Capture the cell that displays the provided text and extract its (x, y) central coordinate. 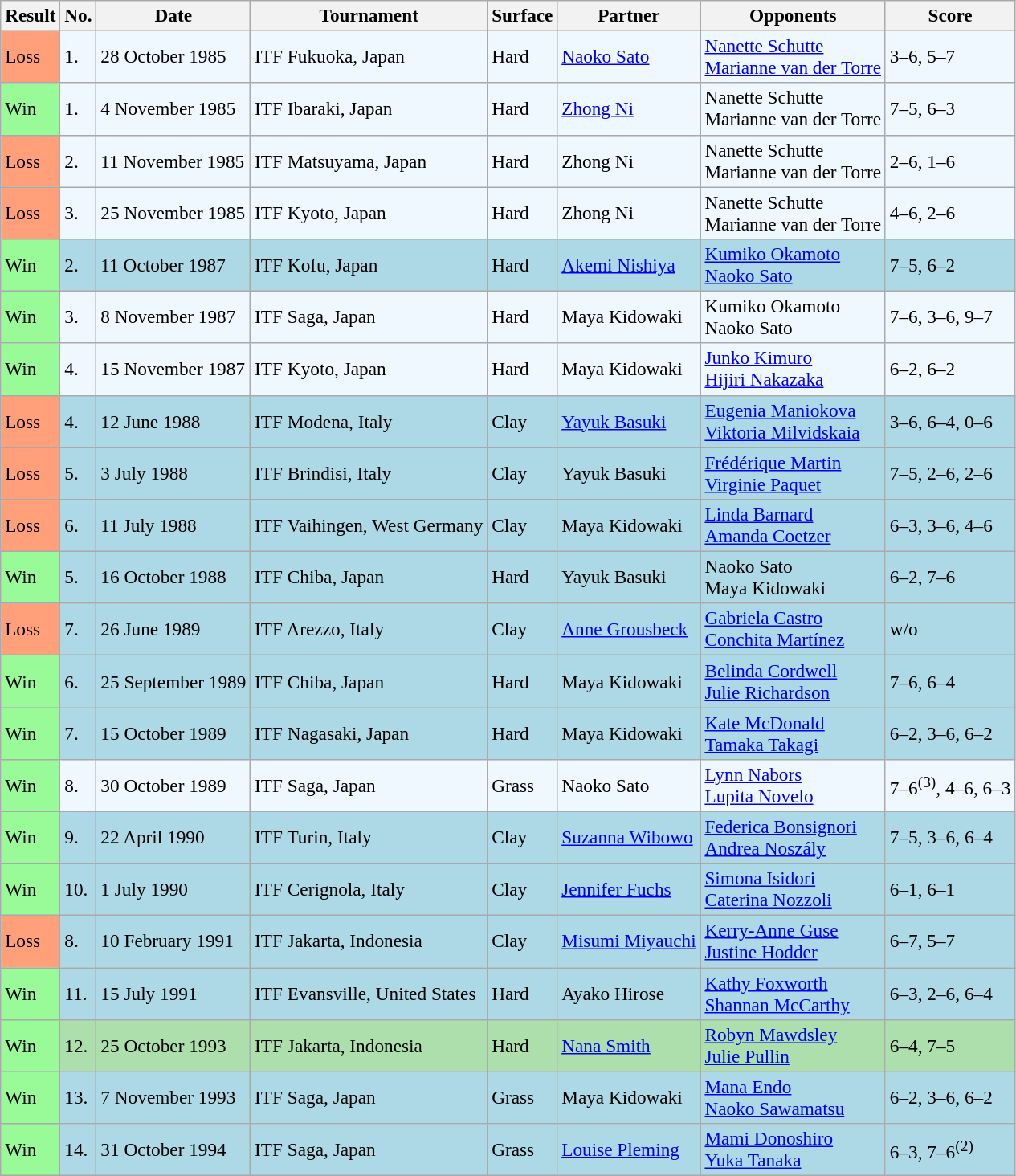
Anne Grousbeck (629, 630)
25 September 1989 (173, 681)
15 October 1989 (173, 733)
7 November 1993 (173, 1097)
ITF Vaihingen, West Germany (369, 525)
31 October 1994 (173, 1149)
ITF Fukuoka, Japan (369, 56)
13. (79, 1097)
No. (79, 15)
6–3, 3–6, 4–6 (949, 525)
ITF Ibaraki, Japan (369, 109)
Tournament (369, 15)
3–6, 6–4, 0–6 (949, 421)
4 November 1985 (173, 109)
ITF Turin, Italy (369, 837)
8 November 1987 (173, 316)
25 October 1993 (173, 1046)
15 July 1991 (173, 993)
6–3, 2–6, 6–4 (949, 993)
11. (79, 993)
7–6, 3–6, 9–7 (949, 316)
w/o (949, 630)
16 October 1988 (173, 577)
Jennifer Fuchs (629, 890)
6–3, 7–6(2) (949, 1149)
3 July 1988 (173, 472)
25 November 1985 (173, 212)
Kathy Foxworth Shannan McCarthy (793, 993)
Lynn Nabors Lupita Novelo (793, 786)
9. (79, 837)
Robyn Mawdsley Julie Pullin (793, 1046)
11 October 1987 (173, 265)
Kerry-Anne Guse Justine Hodder (793, 941)
Louise Pleming (629, 1149)
26 June 1989 (173, 630)
30 October 1989 (173, 786)
ITF Nagasaki, Japan (369, 733)
Mana Endo Naoko Sawamatsu (793, 1097)
14. (79, 1149)
Surface (522, 15)
7–5, 6–3 (949, 109)
10. (79, 890)
12. (79, 1046)
6–2, 7–6 (949, 577)
Akemi Nishiya (629, 265)
1 July 1990 (173, 890)
Frédérique Martin Virginie Paquet (793, 472)
Mami Donoshiro Yuka Tanaka (793, 1149)
Federica Bonsignori Andrea Noszály (793, 837)
ITF Cerignola, Italy (369, 890)
10 February 1991 (173, 941)
22 April 1990 (173, 837)
Score (949, 15)
Result (31, 15)
7–5, 2–6, 2–6 (949, 472)
Belinda Cordwell Julie Richardson (793, 681)
Naoko Sato Maya Kidowaki (793, 577)
Junko Kimuro Hijiri Nakazaka (793, 370)
Linda Barnard Amanda Coetzer (793, 525)
Partner (629, 15)
Misumi Miyauchi (629, 941)
Nana Smith (629, 1046)
Suzanna Wibowo (629, 837)
6–2, 6–2 (949, 370)
4–6, 2–6 (949, 212)
Simona Isidori Caterina Nozzoli (793, 890)
7–5, 6–2 (949, 265)
7–5, 3–6, 6–4 (949, 837)
Opponents (793, 15)
12 June 1988 (173, 421)
3–6, 5–7 (949, 56)
ITF Brindisi, Italy (369, 472)
11 July 1988 (173, 525)
ITF Evansville, United States (369, 993)
6–4, 7–5 (949, 1046)
Kate McDonald Tamaka Takagi (793, 733)
6–1, 6–1 (949, 890)
6–7, 5–7 (949, 941)
11 November 1985 (173, 161)
7–6, 6–4 (949, 681)
ITF Modena, Italy (369, 421)
Ayako Hirose (629, 993)
ITF Kofu, Japan (369, 265)
7–6(3), 4–6, 6–3 (949, 786)
15 November 1987 (173, 370)
Eugenia Maniokova Viktoria Milvidskaia (793, 421)
2–6, 1–6 (949, 161)
Date (173, 15)
Gabriela Castro Conchita Martínez (793, 630)
ITF Arezzo, Italy (369, 630)
28 October 1985 (173, 56)
ITF Matsuyama, Japan (369, 161)
